Pinpoint the cell where the given text exists, returning its [x, y] midpoint coordinate. 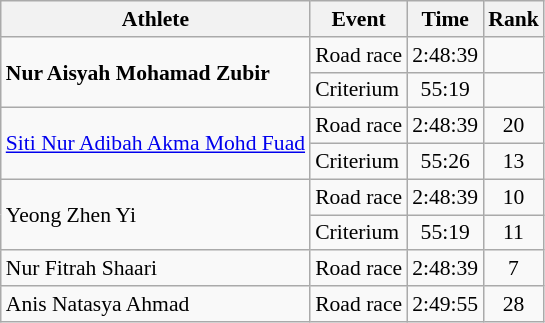
Siti Nur Adibah Akma Mohd Fuad [156, 144]
Athlete [156, 19]
7 [514, 269]
Rank [514, 19]
Anis Natasya Ahmad [156, 304]
11 [514, 233]
Event [358, 19]
Yeong Zhen Yi [156, 214]
55:26 [445, 162]
2:49:55 [445, 304]
13 [514, 162]
Time [445, 19]
20 [514, 126]
Nur Aisyah Mohamad Zubir [156, 72]
10 [514, 197]
Nur Fitrah Shaari [156, 269]
28 [514, 304]
